Identify which cell holds the provided text, then report its (X, Y) central coordinate. 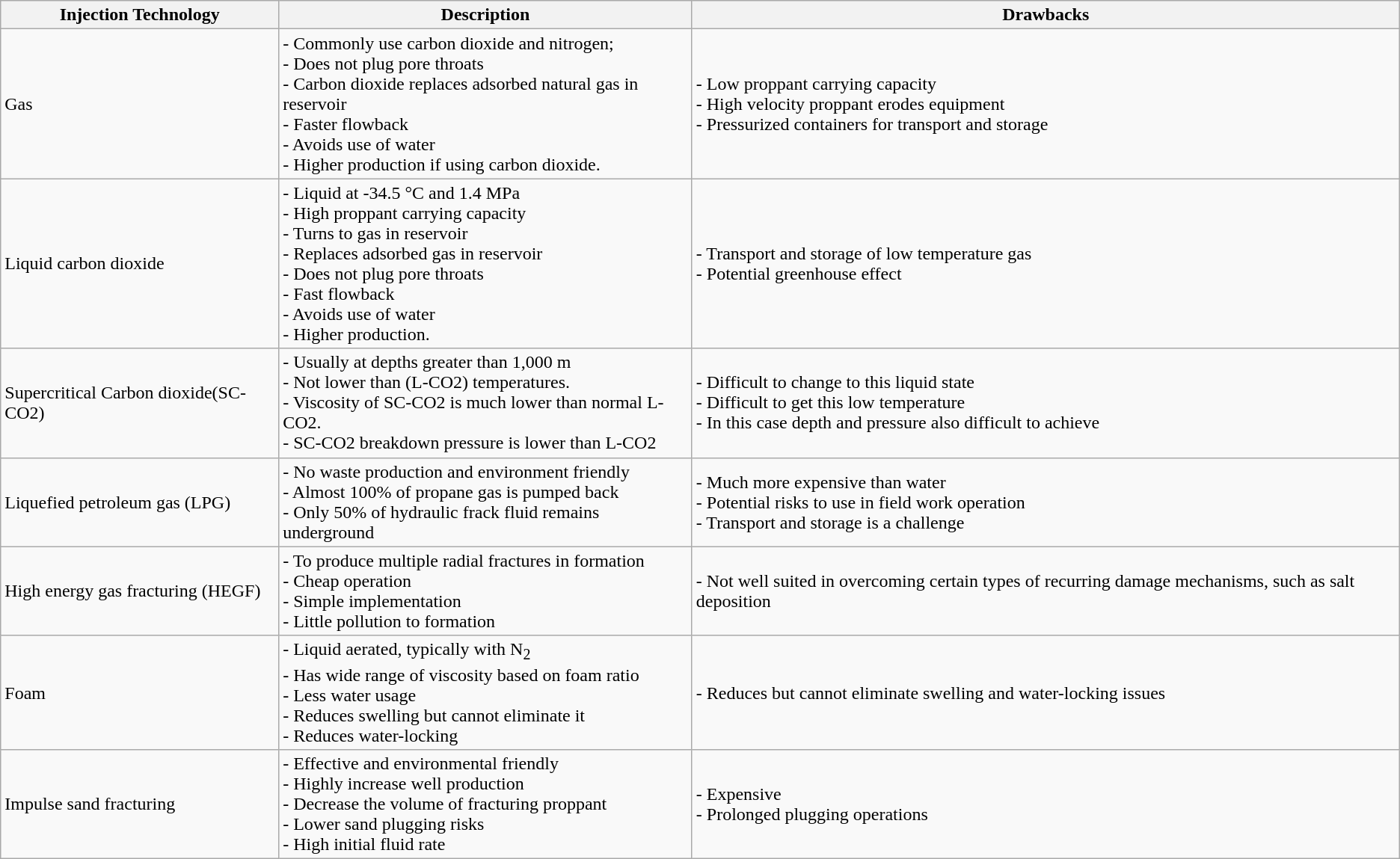
Foam (140, 692)
Gas (140, 104)
- Difficult to change to this liquid state- Difficult to get this low temperature- In this case depth and pressure also difficult to achieve (1046, 403)
- Transport and storage of low temperature gas- Potential greenhouse effect (1046, 263)
- Much more expensive than water- Potential risks to use in field work operation- Transport and storage is a challenge (1046, 502)
- No waste production and environment friendly- Almost 100% of propane gas is pumped back- Only 50% of hydraulic frack fluid remains underground (486, 502)
- Not well suited in overcoming certain types of recurring damage mechanisms, such as salt deposition (1046, 591)
- Expensive- Prolonged plugging operations (1046, 804)
- Reduces but cannot eliminate swelling and water-locking issues (1046, 692)
Liquid carbon dioxide (140, 263)
Injection Technology (140, 15)
- Low proppant carrying capacity- High velocity proppant erodes equipment- Pressurized containers for transport and storage (1046, 104)
Supercritical Carbon dioxide(SC‐CO2) (140, 403)
Impulse sand fracturing (140, 804)
- To produce multiple radial fractures in formation- Cheap operation- Simple implementation- Little pollution to formation (486, 591)
Liquefied petroleum gas (LPG) (140, 502)
Description (486, 15)
Drawbacks (1046, 15)
High energy gas fracturing (HEGF) (140, 591)
